Pinpoint the cell where the given text exists, returning its (x, y) midpoint coordinate. 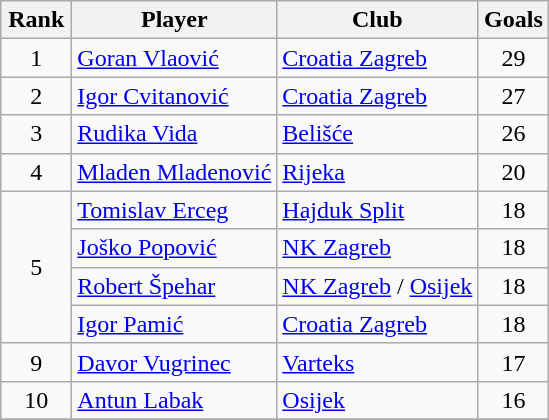
Tomislav Erceg (174, 210)
Mladen Mladenović (174, 172)
Joško Popović (174, 248)
29 (514, 58)
Davor Vugrinec (174, 362)
Player (174, 20)
5 (36, 267)
17 (514, 362)
Club (378, 20)
Varteks (378, 362)
2 (36, 96)
NK Zagreb (378, 248)
Igor Cvitanović (174, 96)
9 (36, 362)
Robert Špehar (174, 286)
Goran Vlaović (174, 58)
Igor Pamić (174, 324)
26 (514, 134)
Antun Labak (174, 400)
Rudika Vida (174, 134)
Rijeka (378, 172)
Hajduk Split (378, 210)
20 (514, 172)
Goals (514, 20)
4 (36, 172)
Osijek (378, 400)
10 (36, 400)
NK Zagreb / Osijek (378, 286)
1 (36, 58)
Belišće (378, 134)
27 (514, 96)
16 (514, 400)
3 (36, 134)
Rank (36, 20)
